Return the [X, Y] coordinate for the center point of the cell that contains the specified text.  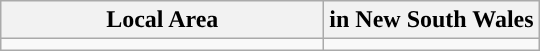
Local Area [162, 20]
in New South Wales [432, 20]
